Identify which cell holds the provided text, then report its [x, y] central coordinate. 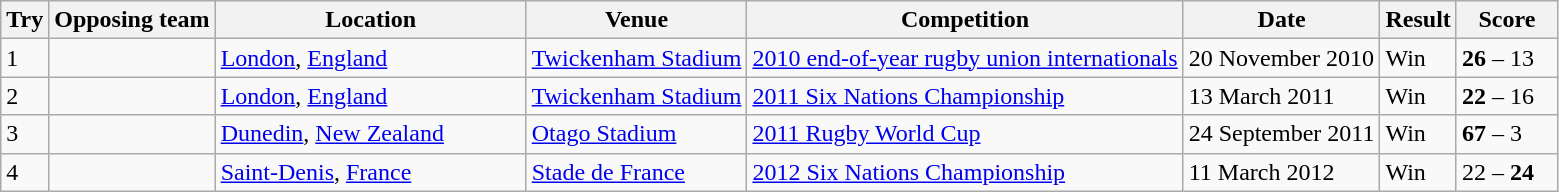
24 September 2011 [1282, 134]
22 – 24 [1506, 172]
Saint-Denis, France [370, 172]
4 [25, 172]
13 March 2011 [1282, 96]
Opposing team [132, 20]
Otago Stadium [636, 134]
Score [1506, 20]
2012 Six Nations Championship [965, 172]
1 [25, 58]
2 [25, 96]
Competition [965, 20]
Stade de France [636, 172]
Date [1282, 20]
20 November 2010 [1282, 58]
Result [1418, 20]
11 March 2012 [1282, 172]
2011 Rugby World Cup [965, 134]
Venue [636, 20]
Dunedin, New Zealand [370, 134]
2011 Six Nations Championship [965, 96]
Location [370, 20]
3 [25, 134]
Try [25, 20]
2010 end-of-year rugby union internationals [965, 58]
26 – 13 [1506, 58]
67 – 3 [1506, 134]
22 – 16 [1506, 96]
